Locate the cell with the specified text and output its [X, Y] center coordinate. 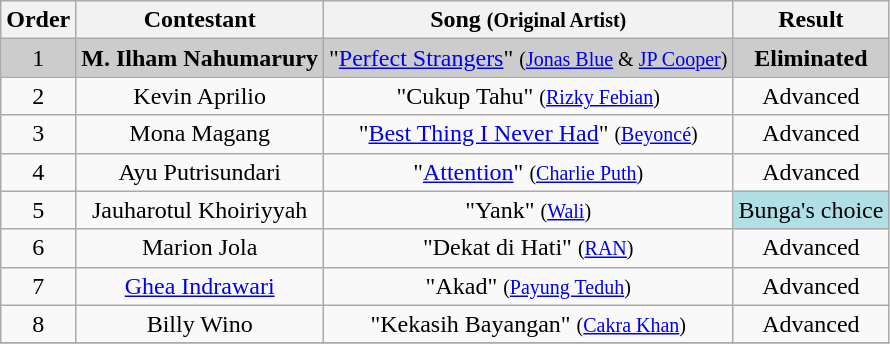
Bunga's choice [811, 210]
M. Ilham Nahumarury [200, 58]
2 [38, 96]
"Perfect Strangers" (Jonas Blue & JP Cooper) [528, 58]
3 [38, 134]
Kevin Aprilio [200, 96]
Result [811, 20]
6 [38, 248]
"Cukup Tahu" (Rizky Febian) [528, 96]
"Akad" (Payung Teduh) [528, 286]
4 [38, 172]
Eliminated [811, 58]
"Yank" (Wali) [528, 210]
Jauharotul Khoiriyyah [200, 210]
Song (Original Artist) [528, 20]
1 [38, 58]
Ghea Indrawari [200, 286]
Marion Jola [200, 248]
Contestant [200, 20]
"Best Thing I Never Had" (Beyoncé) [528, 134]
Ayu Putrisundari [200, 172]
"Dekat di Hati" (RAN) [528, 248]
Mona Magang [200, 134]
Order [38, 20]
"Attention" (Charlie Puth) [528, 172]
Billy Wino [200, 324]
8 [38, 324]
"Kekasih Bayangan" (Cakra Khan) [528, 324]
5 [38, 210]
7 [38, 286]
